Determine the [X, Y] coordinate at the center of the cell enclosing the given text.  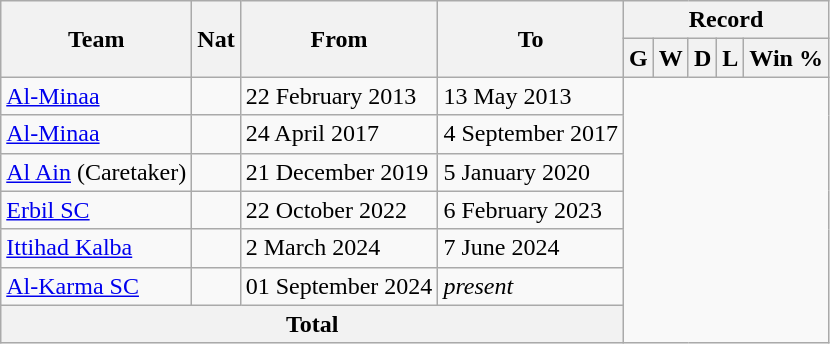
Al-Karma SC [96, 286]
01 September 2024 [339, 286]
present [531, 286]
7 June 2024 [531, 248]
5 January 2020 [531, 172]
To [531, 39]
6 February 2023 [531, 210]
4 September 2017 [531, 134]
Al Ain (Caretaker) [96, 172]
22 February 2013 [339, 96]
13 May 2013 [531, 96]
24 April 2017 [339, 134]
21 December 2019 [339, 172]
W [670, 58]
2 March 2024 [339, 248]
From [339, 39]
Win % [786, 58]
22 October 2022 [339, 210]
L [730, 58]
Record [726, 20]
D [702, 58]
Total [312, 324]
Team [96, 39]
G [639, 58]
Ittihad Kalba [96, 248]
Erbil SC [96, 210]
Nat [216, 39]
